Pinpoint the cell where the given text exists, returning its [X, Y] midpoint coordinate. 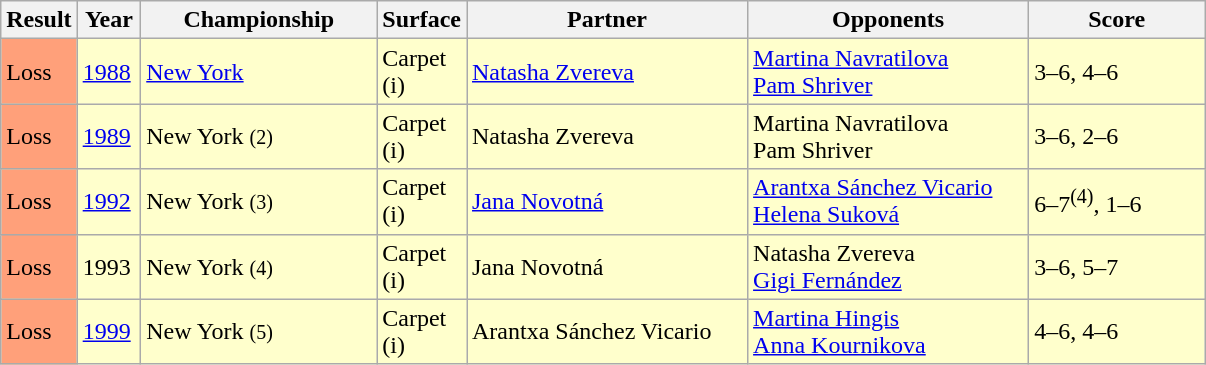
Score [1117, 20]
1993 [109, 266]
New York (3) [259, 202]
3–6, 5–7 [1117, 266]
1989 [109, 136]
Partner [606, 20]
6–7(4), 1–6 [1117, 202]
3–6, 2–6 [1117, 136]
1988 [109, 72]
Surface [422, 20]
New York (4) [259, 266]
Martina Hingis Anna Kournikova [888, 332]
New York (5) [259, 332]
4–6, 4–6 [1117, 332]
Opponents [888, 20]
Result [39, 20]
New York [259, 72]
New York (2) [259, 136]
Arantxa Sánchez Vicario [606, 332]
Arantxa Sánchez Vicario Helena Suková [888, 202]
Natasha Zvereva Gigi Fernández [888, 266]
3–6, 4–6 [1117, 72]
Year [109, 20]
Championship [259, 20]
1992 [109, 202]
1999 [109, 332]
